Return the (X, Y) coordinate for the center point of the cell that contains the specified text.  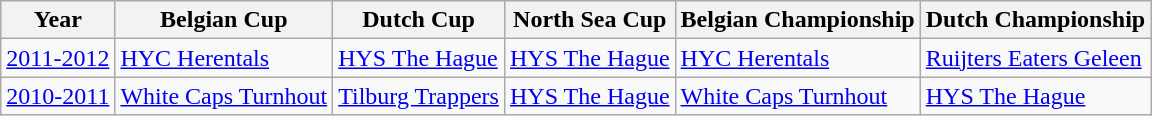
Dutch Championship (1035, 20)
2011-2012 (58, 58)
Tilburg Trappers (419, 96)
Dutch Cup (419, 20)
Year (58, 20)
North Sea Cup (590, 20)
2010-2011 (58, 96)
Belgian Championship (798, 20)
Ruijters Eaters Geleen (1035, 58)
Belgian Cup (224, 20)
